Detect which cell encompasses the target text, then output its [X, Y] center coordinate. 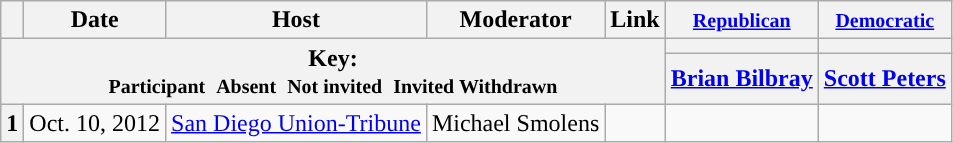
Michael Smolens [515, 123]
Link [635, 20]
Date [95, 20]
Oct. 10, 2012 [95, 123]
Host [296, 20]
Republican [742, 20]
Democratic [884, 20]
San Diego Union-Tribune [296, 123]
1 [12, 123]
Key: Participant Absent Not invited Invited Withdrawn [333, 72]
Moderator [515, 20]
Scott Peters [884, 78]
Brian Bilbray [742, 78]
